Return the (x, y) coordinate for the center point of the cell that contains the specified text.  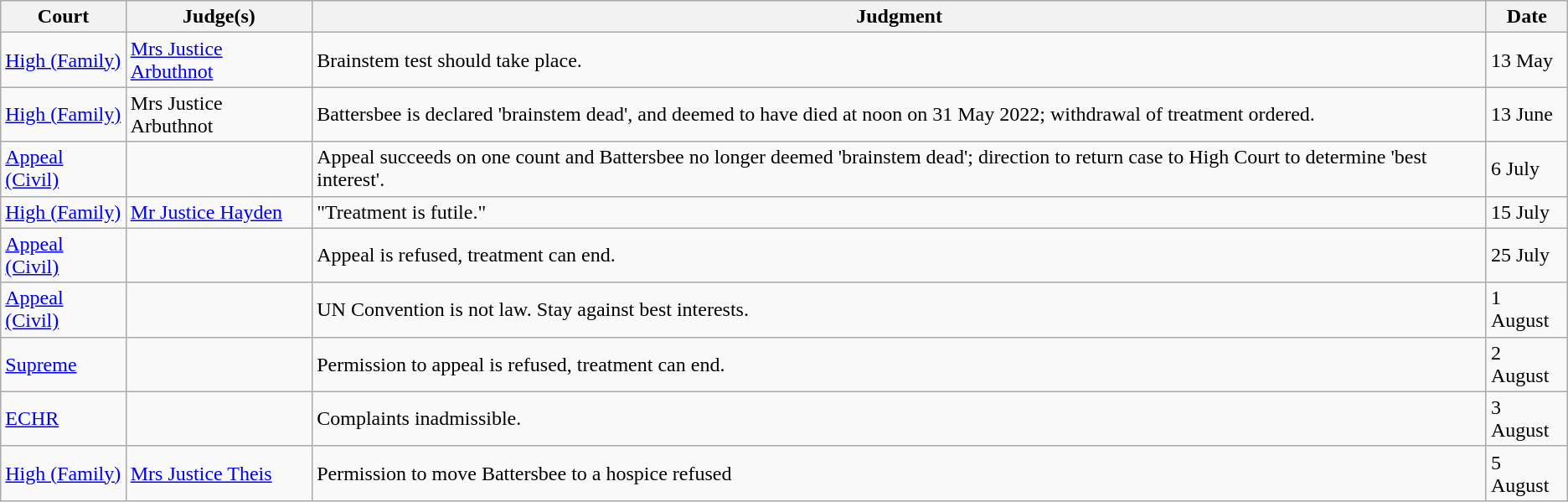
ECHR (64, 419)
25 July (1526, 255)
"Treatment is futile." (900, 212)
Mr Justice Hayden (219, 212)
Complaints inadmissible. (900, 419)
Court (64, 17)
Judgment (900, 17)
Brainstem test should take place. (900, 60)
2 August (1526, 364)
Permission to move Battersbee to a hospice refused (900, 473)
6 July (1526, 169)
Battersbee is declared 'brainstem dead', and deemed to have died at noon on 31 May 2022; withdrawal of treatment ordered. (900, 114)
Appeal succeeds on one count and Battersbee no longer deemed 'brainstem dead'; direction to return case to High Court to determine 'best interest'. (900, 169)
Mrs Justice Theis (219, 473)
5 August (1526, 473)
1 August (1526, 310)
13 June (1526, 114)
Supreme (64, 364)
Date (1526, 17)
Judge(s) (219, 17)
Permission to appeal is refused, treatment can end. (900, 364)
13 May (1526, 60)
UN Convention is not law. Stay against best interests. (900, 310)
15 July (1526, 212)
3 August (1526, 419)
Appeal is refused, treatment can end. (900, 255)
